From the cell containing the given text, extract its center point as [X, Y] coordinate. 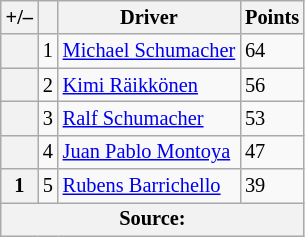
47 [272, 152]
Ralf Schumacher [149, 118]
Kimi Räikkönen [149, 85]
3 [48, 118]
39 [272, 186]
2 [48, 85]
Source: [152, 219]
53 [272, 118]
Rubens Barrichello [149, 186]
64 [272, 51]
5 [48, 186]
56 [272, 85]
+/– [20, 17]
4 [48, 152]
Driver [149, 17]
Juan Pablo Montoya [149, 152]
Michael Schumacher [149, 51]
Points [272, 17]
